Locate the cell with the specified text and output its (x, y) center coordinate. 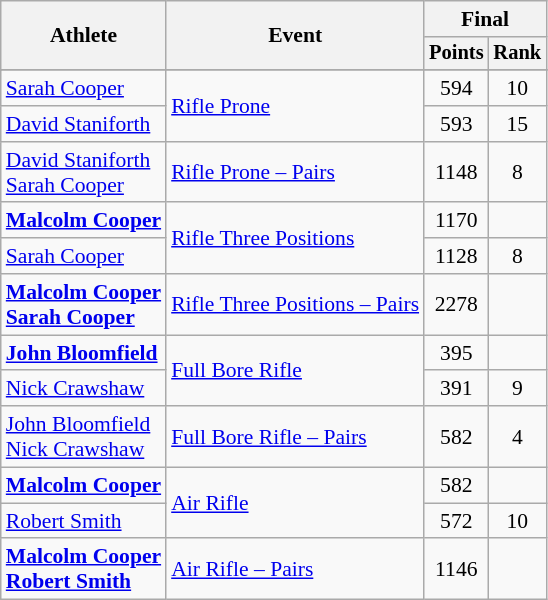
Rank (518, 54)
David Staniforth (84, 124)
Malcolm CooperSarah Cooper (84, 304)
1148 (456, 172)
John BloomfieldNick Crawshaw (84, 436)
Full Bore Rifle – Pairs (295, 436)
9 (518, 389)
1170 (456, 221)
Points (456, 54)
572 (456, 521)
David StaniforthSarah Cooper (84, 172)
1128 (456, 256)
593 (456, 124)
2278 (456, 304)
Rifle Prone (295, 106)
Malcolm CooperRobert Smith (84, 570)
Robert Smith (84, 521)
Full Bore Rifle (295, 370)
Rifle Prone – Pairs (295, 172)
391 (456, 389)
Athlete (84, 36)
15 (518, 124)
1146 (456, 570)
395 (456, 353)
Nick Crawshaw (84, 389)
Final (485, 19)
Event (295, 36)
John Bloomfield (84, 353)
Air Rifle (295, 504)
594 (456, 88)
Rifle Three Positions (295, 238)
4 (518, 436)
Rifle Three Positions – Pairs (295, 304)
Air Rifle – Pairs (295, 570)
